Capture the cell that displays the provided text and extract its (X, Y) central coordinate. 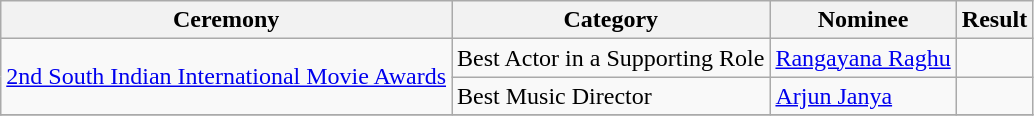
Arjun Janya (863, 96)
2nd South Indian International Movie Awards (226, 77)
Result (994, 20)
Nominee (863, 20)
Rangayana Raghu (863, 58)
Best Music Director (611, 96)
Ceremony (226, 20)
Category (611, 20)
Best Actor in a Supporting Role (611, 58)
